Search for the cell housing the specified text and yield its [x, y] center coordinate. 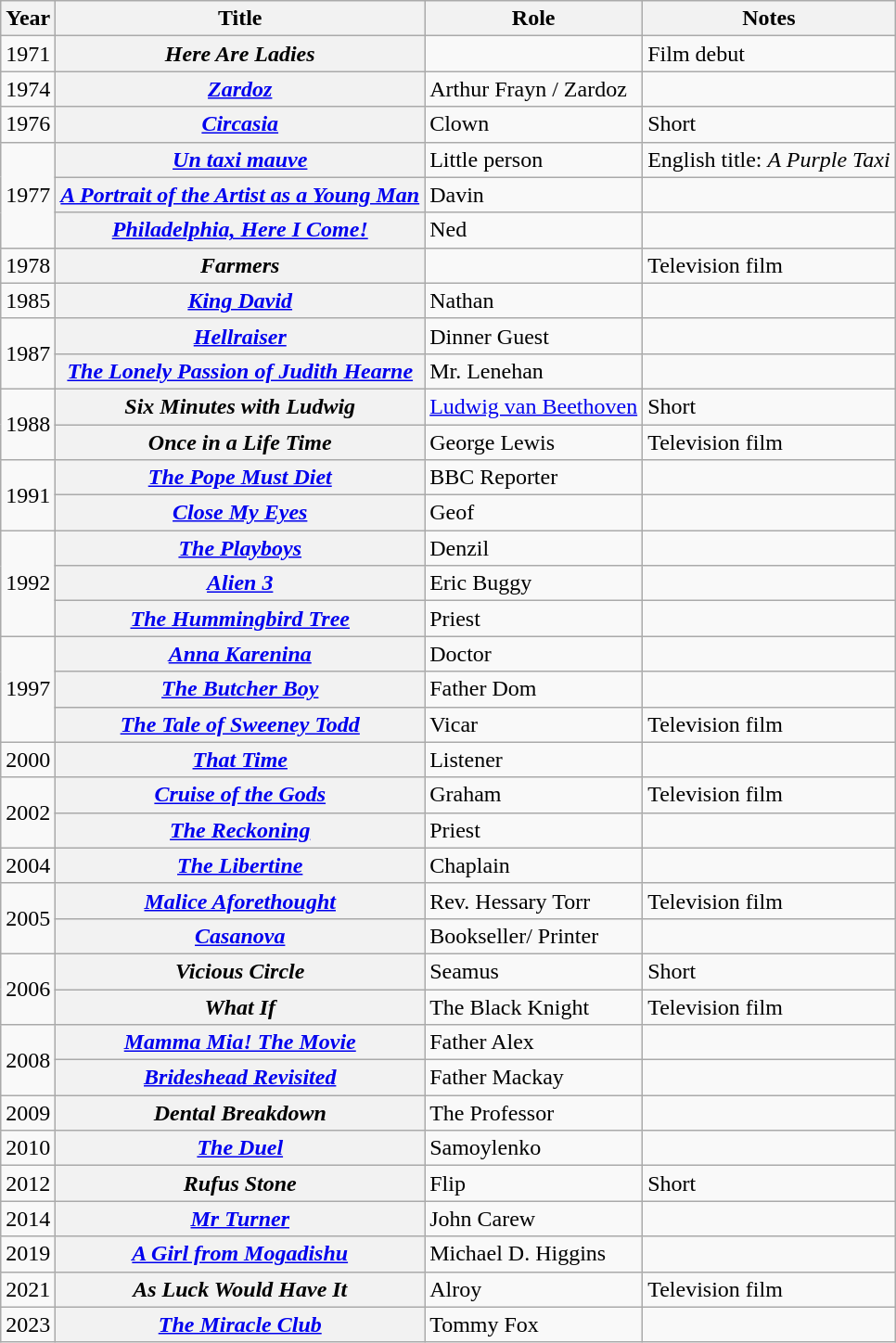
Arthur Frayn / Zardoz [534, 89]
The Hummingbird Tree [240, 619]
Role [534, 19]
Year [28, 19]
King David [240, 301]
Anna Karenina [240, 654]
Vicar [534, 724]
English title: A Purple Taxi [769, 160]
Here Are Ladies [240, 54]
Alien 3 [240, 583]
2000 [28, 760]
Little person [534, 160]
Flip [534, 1183]
Graham [534, 795]
The Lonely Passion of Judith Hearne [240, 371]
Bookseller/ Printer [534, 936]
Eric Buggy [534, 583]
Vicious Circle [240, 971]
Malice Aforethought [240, 901]
Title [240, 19]
The Butcher Boy [240, 689]
Mamma Mia! The Movie [240, 1042]
Philadelphia, Here I Come! [240, 230]
Rufus Stone [240, 1183]
Samoylenko [534, 1148]
Geof [534, 513]
Ned [534, 230]
Cruise of the Gods [240, 795]
2009 [28, 1113]
The Professor [534, 1113]
Rev. Hessary Torr [534, 901]
Tommy Fox [534, 1324]
1974 [28, 89]
1978 [28, 265]
The Libertine [240, 865]
Close My Eyes [240, 513]
Denzil [534, 548]
Alroy [534, 1289]
1988 [28, 424]
As Luck Would Have It [240, 1289]
The Miracle Club [240, 1324]
1977 [28, 195]
That Time [240, 760]
What If [240, 1006]
1987 [28, 353]
2010 [28, 1148]
2005 [28, 918]
Listener [534, 760]
Un taxi mauve [240, 160]
The Reckoning [240, 830]
2019 [28, 1254]
1997 [28, 689]
Mr Turner [240, 1219]
Zardoz [240, 89]
The Tale of Sweeney Todd [240, 724]
A Girl from Mogadishu [240, 1254]
Once in a Life Time [240, 442]
2006 [28, 989]
The Pope Must Diet [240, 478]
Doctor [534, 654]
2021 [28, 1289]
BBC Reporter [534, 478]
Notes [769, 19]
Seamus [534, 971]
Ludwig van Beethoven [534, 406]
The Duel [240, 1148]
Film debut [769, 54]
Nathan [534, 301]
2012 [28, 1183]
1992 [28, 583]
Chaplain [534, 865]
Davin [534, 195]
Father Mackay [534, 1078]
2004 [28, 865]
Six Minutes with Ludwig [240, 406]
Mr. Lenehan [534, 371]
John Carew [534, 1219]
Hellraiser [240, 336]
2008 [28, 1060]
2014 [28, 1219]
The Black Knight [534, 1006]
1985 [28, 301]
2002 [28, 812]
Dental Breakdown [240, 1113]
The Playboys [240, 548]
1991 [28, 495]
Farmers [240, 265]
Father Dom [534, 689]
2023 [28, 1324]
A Portrait of the Artist as a Young Man [240, 195]
Clown [534, 124]
Dinner Guest [534, 336]
Brideshead Revisited [240, 1078]
Casanova [240, 936]
Circasia [240, 124]
Michael D. Higgins [534, 1254]
Father Alex [534, 1042]
1976 [28, 124]
George Lewis [534, 442]
1971 [28, 54]
